Return the [x, y] coordinate for the center point of the cell that contains the specified text.  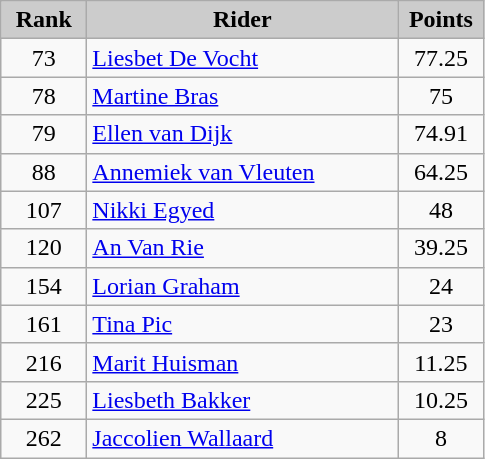
88 [44, 172]
Rider [242, 20]
Tina Pic [242, 324]
225 [44, 400]
Jaccolien Wallaard [242, 438]
Martine Bras [242, 96]
161 [44, 324]
Liesbet De Vocht [242, 58]
24 [441, 286]
Lorian Graham [242, 286]
Annemiek van Vleuten [242, 172]
74.91 [441, 134]
73 [44, 58]
Liesbeth Bakker [242, 400]
154 [44, 286]
Rank [44, 20]
77.25 [441, 58]
Nikki Egyed [242, 210]
120 [44, 248]
48 [441, 210]
8 [441, 438]
Marit Huisman [242, 362]
An Van Rie [242, 248]
Ellen van Dijk [242, 134]
75 [441, 96]
Points [441, 20]
262 [44, 438]
78 [44, 96]
23 [441, 324]
64.25 [441, 172]
10.25 [441, 400]
11.25 [441, 362]
39.25 [441, 248]
79 [44, 134]
216 [44, 362]
107 [44, 210]
